Provide the [x, y] coordinate of the cell's center where the given text is located.  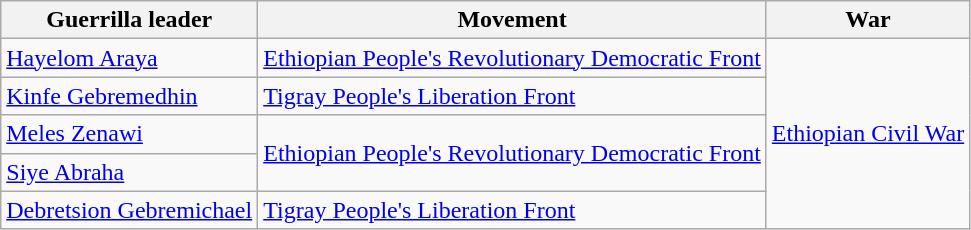
Movement [512, 20]
Guerrilla leader [130, 20]
Siye Abraha [130, 172]
Hayelom Araya [130, 58]
War [868, 20]
Debretsion Gebremichael [130, 210]
Kinfe Gebremedhin [130, 96]
Meles Zenawi [130, 134]
Ethiopian Civil War [868, 134]
